For the text-containing cell, return its midpoint in (X, Y) coordinate format. 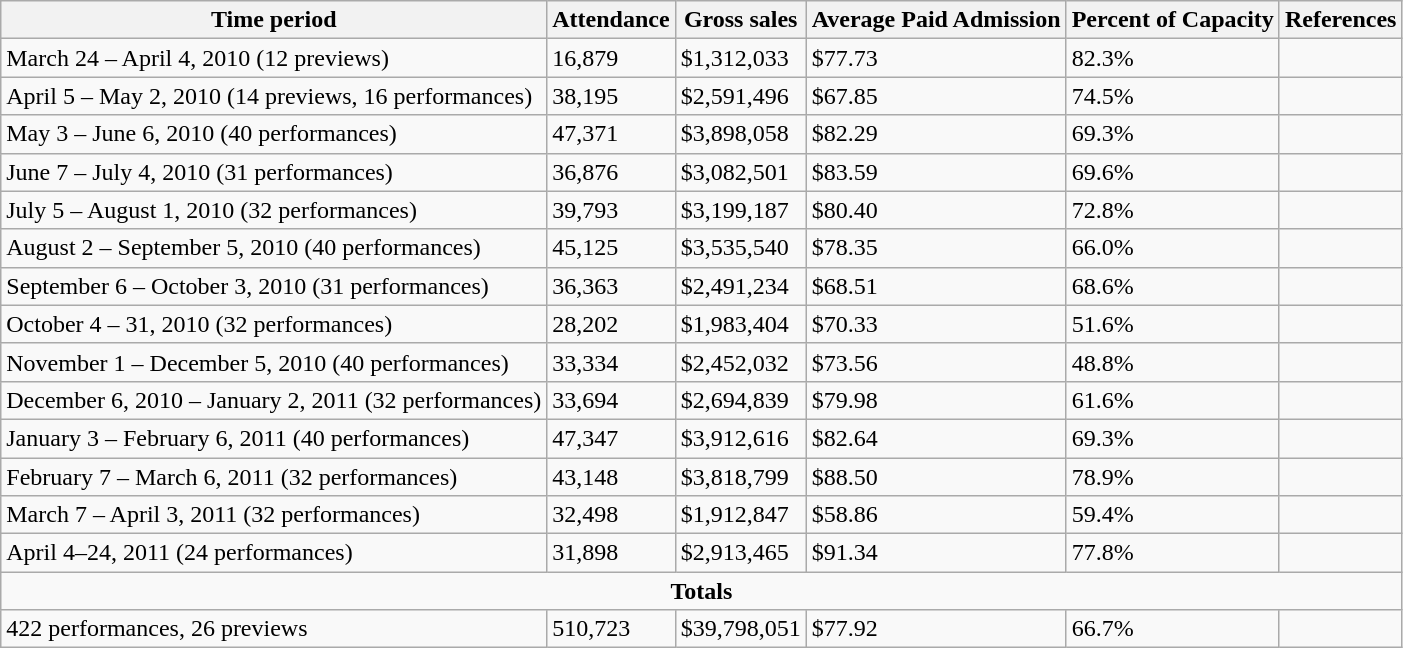
$2,694,839 (740, 400)
$2,452,032 (740, 362)
78.9% (1172, 477)
Time period (274, 20)
36,363 (611, 286)
$70.33 (936, 324)
28,202 (611, 324)
33,334 (611, 362)
December 6, 2010 – January 2, 2011 (32 performances) (274, 400)
59.4% (1172, 515)
$2,913,465 (740, 553)
47,371 (611, 134)
36,876 (611, 172)
References (1340, 20)
$1,983,404 (740, 324)
Percent of Capacity (1172, 20)
August 2 – September 5, 2010 (40 performances) (274, 248)
77.8% (1172, 553)
Totals (702, 591)
November 1 – December 5, 2010 (40 performances) (274, 362)
$2,591,496 (740, 96)
May 3 – June 6, 2010 (40 performances) (274, 134)
February 7 – March 6, 2011 (32 performances) (274, 477)
68.6% (1172, 286)
45,125 (611, 248)
$77.73 (936, 58)
61.6% (1172, 400)
$3,818,799 (740, 477)
$77.92 (936, 629)
510,723 (611, 629)
48.8% (1172, 362)
$1,912,847 (740, 515)
$68.51 (936, 286)
Average Paid Admission (936, 20)
66.0% (1172, 248)
$73.56 (936, 362)
$39,798,051 (740, 629)
$79.98 (936, 400)
$3,199,187 (740, 210)
January 3 – February 6, 2011 (40 performances) (274, 438)
$83.59 (936, 172)
32,498 (611, 515)
$82.64 (936, 438)
June 7 – July 4, 2010 (31 performances) (274, 172)
$67.85 (936, 96)
$82.29 (936, 134)
422 performances, 26 previews (274, 629)
43,148 (611, 477)
July 5 – August 1, 2010 (32 performances) (274, 210)
$3,898,058 (740, 134)
38,195 (611, 96)
$1,312,033 (740, 58)
33,694 (611, 400)
$80.40 (936, 210)
72.8% (1172, 210)
$3,535,540 (740, 248)
September 6 – October 3, 2010 (31 performances) (274, 286)
47,347 (611, 438)
April 5 – May 2, 2010 (14 previews, 16 performances) (274, 96)
82.3% (1172, 58)
$78.35 (936, 248)
31,898 (611, 553)
October 4 – 31, 2010 (32 performances) (274, 324)
$88.50 (936, 477)
$91.34 (936, 553)
Attendance (611, 20)
$2,491,234 (740, 286)
$3,082,501 (740, 172)
39,793 (611, 210)
March 7 – April 3, 2011 (32 performances) (274, 515)
16,879 (611, 58)
March 24 – April 4, 2010 (12 previews) (274, 58)
51.6% (1172, 324)
66.7% (1172, 629)
69.6% (1172, 172)
$3,912,616 (740, 438)
Gross sales (740, 20)
$58.86 (936, 515)
74.5% (1172, 96)
April 4–24, 2011 (24 performances) (274, 553)
